Extract the (X, Y) coordinate from the center of the cell holding the provided text.  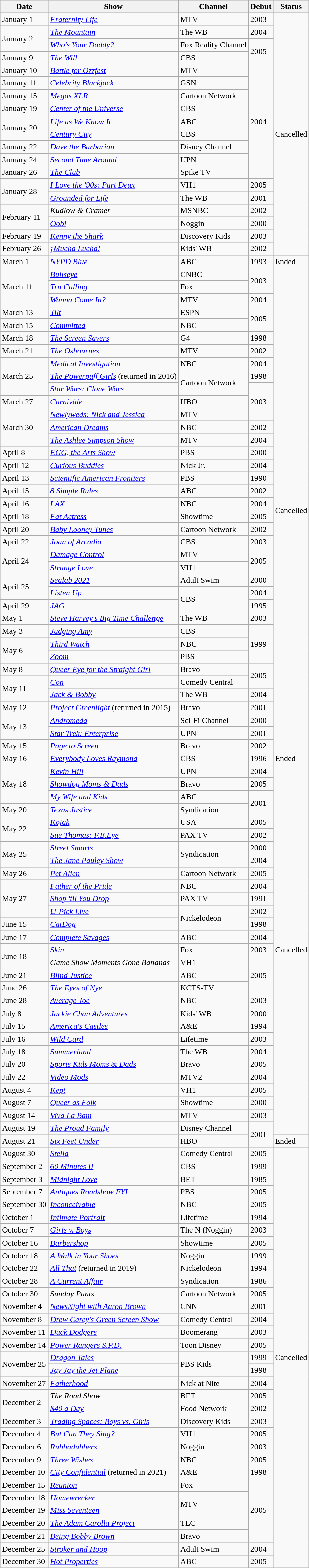
October 18 (24, 1256)
March 11 (24, 287)
Celebrity Blackjack (113, 83)
Duck Dodgers (113, 1332)
1986 (261, 1281)
December 10 (24, 1472)
Father of the Pride (113, 886)
May 26 (24, 873)
Century City (113, 134)
December 3 (24, 1421)
Second Time Around (113, 160)
The Adam Carolla Project (113, 1523)
Street Smarts (113, 848)
The Club (113, 172)
May 22 (24, 829)
April 13 (24, 478)
Bullseye (113, 274)
August 19 (24, 1128)
Queer Eye for the Straight Girl (113, 669)
May 6 (24, 650)
Battle for Ozzfest (113, 70)
Fraternity Life (113, 19)
G4 (213, 338)
May 16 (24, 758)
December 20 (24, 1523)
Wanna Come In? (113, 300)
November 11 (24, 1332)
MSNBC (213, 211)
Rubbadubbers (113, 1447)
Jack & Bobby (113, 695)
Medical Investigation (113, 363)
July 15 (24, 1026)
Trading Spaces: Boys vs. Girls (113, 1421)
1995 (261, 606)
March 13 (24, 312)
The Proud Family (113, 1128)
May 20 (24, 810)
1993 (261, 262)
March 21 (24, 351)
Toon Disney (213, 1345)
May 11 (24, 688)
Sunday Pants (113, 1294)
Con (113, 682)
Showdog Moms & Dads (113, 784)
June 21 (24, 975)
April 20 (24, 529)
The Jane Pauley Show (113, 861)
KCTS-TV (213, 988)
January 10 (24, 70)
1990 (261, 478)
September 3 (24, 1179)
March 27 (24, 402)
May 25 (24, 854)
April 29 (24, 606)
1991 (261, 899)
December 2 (24, 1402)
Jay Jay the Jet Plane (113, 1370)
Committed (113, 325)
October 7 (24, 1230)
November 27 (24, 1383)
Three Wishes (113, 1460)
CNBC (213, 274)
JAG (113, 606)
A Current Affair (113, 1281)
EGG, the Arts Show (113, 453)
May 13 (24, 727)
May 18 (24, 784)
My Wife and Kids (113, 797)
January 26 (24, 172)
December 18 (24, 1498)
March 15 (24, 325)
Wild Card (113, 1039)
Grounded for Life (113, 198)
U-Pick Live (113, 911)
Tilt (113, 312)
May 15 (24, 746)
Homewrecker (113, 1498)
The Screen Savers (113, 338)
Damage Control (113, 554)
Scientific American Frontiers (113, 478)
Star Wars: Clone Wars (113, 389)
Channel (213, 7)
Spike TV (213, 172)
July 18 (24, 1052)
July 22 (24, 1077)
America's Castles (113, 1026)
Skin (113, 950)
Intimate Portrait (113, 1217)
Six Feet Under (113, 1141)
Listen Up (113, 593)
January 11 (24, 83)
Complete Savages (113, 937)
August 30 (24, 1153)
Being Bobby Brown (113, 1536)
Sci-Fi Channel (213, 720)
Star Trek: Enterprise (113, 733)
Kenny the Shark (113, 236)
The Mountain (113, 32)
Dragon Tales (113, 1357)
Center of the Universe (113, 108)
Curious Buddies (113, 465)
April 12 (24, 465)
April 22 (24, 542)
Girls v. Boys (113, 1230)
Oobi (113, 223)
May 1 (24, 618)
Kudlow & Cramer (113, 211)
August 4 (24, 1090)
May 8 (24, 669)
Antiques Roadshow FYI (113, 1192)
January 22 (24, 147)
Who's Your Daddy? (113, 45)
Inconceivable (113, 1205)
Date (24, 7)
November 8 (24, 1319)
December 21 (24, 1536)
September 30 (24, 1205)
October 30 (24, 1294)
Page to Screen (113, 746)
Joan of Arcadia (113, 542)
Kojak (113, 822)
Jackie Chan Adventures (113, 1014)
Hot Properties (113, 1561)
Queer as Folk (113, 1103)
August 14 (24, 1115)
April 8 (24, 453)
$40 a Day (113, 1409)
Life as We Know It (113, 121)
May 3 (24, 631)
September 2 (24, 1166)
Baby Looney Tunes (113, 529)
NYPD Blue (113, 262)
January 28 (24, 192)
Third Watch (113, 644)
Nick at Nite (213, 1383)
Blind Justice (113, 975)
LAX (113, 504)
1985 (261, 1179)
Video Mods (113, 1077)
February 26 (24, 249)
Stella (113, 1153)
PBS Kids (213, 1364)
Andromeda (113, 720)
The Will (113, 58)
March 18 (24, 338)
1996 (261, 758)
But Can They Sing? (113, 1434)
July 8 (24, 1014)
December 6 (24, 1447)
8 Simple Rules (113, 491)
March 30 (24, 427)
April 16 (24, 504)
May 27 (24, 899)
Reunion (113, 1485)
Kept (113, 1090)
October 16 (24, 1243)
September 7 (24, 1192)
January 2 (24, 39)
Drew Carey's Green Screen Show (113, 1319)
Sue Thomas: F.B.Eye (113, 835)
Stroker and Hoop (113, 1549)
Boomerang (213, 1332)
The Ashlee Simpson Show (113, 440)
March 1 (24, 262)
January 1 (24, 19)
Show (113, 7)
ESPN (213, 312)
60 Minutes II (113, 1166)
The Road Show (113, 1396)
April 15 (24, 491)
Fox Reality Channel (213, 45)
July 16 (24, 1039)
A Walk in Your Shoes (113, 1256)
Average Joe (113, 1001)
August 21 (24, 1141)
Dave the Barbarian (113, 147)
May 12 (24, 707)
Newlyweds: Nick and Jessica (113, 415)
June 28 (24, 1001)
GSN (213, 83)
November 25 (24, 1364)
American Dreams (113, 427)
Pet Alien (113, 873)
Nick Jr. (213, 465)
Tru Calling (113, 287)
Kevin Hill (113, 771)
Viva La Bam (113, 1115)
June 17 (24, 937)
Zoom (113, 657)
December 30 (24, 1561)
USA (213, 822)
Power Rangers S.P.D. (113, 1345)
Miss Seventeen (113, 1510)
October 22 (24, 1268)
The Eyes of Nye (113, 988)
¡Mucha Lucha! (113, 249)
MTV2 (213, 1077)
The N (Noggin) (213, 1230)
January 20 (24, 128)
October 1 (24, 1217)
December 15 (24, 1485)
August 7 (24, 1103)
Project Greenlight (returned in 2015) (113, 707)
Shop 'til You Drop (113, 899)
I Love the '90s: Part Deux (113, 185)
NewsNight with Aaron Brown (113, 1306)
December 4 (24, 1434)
Game Show Moments Gone Bananas (113, 962)
October 28 (24, 1281)
January 15 (24, 96)
All That (returned in 2019) (113, 1268)
November 4 (24, 1306)
Judging Amy (113, 631)
December 19 (24, 1510)
December 25 (24, 1549)
February 11 (24, 217)
June 15 (24, 924)
Fatherhood (113, 1383)
City Confidential (returned in 2021) (113, 1472)
March 25 (24, 376)
Sealab 2021 (113, 580)
Fat Actress (113, 516)
Strange Love (113, 568)
November 14 (24, 1345)
Steve Harvey's Big Time Challenge (113, 618)
Everybody Loves Raymond (113, 758)
June 18 (24, 956)
January 24 (24, 160)
Midnight Love (113, 1179)
TLC (213, 1523)
CNN (213, 1306)
June 26 (24, 988)
The Osbournes (113, 351)
April 25 (24, 587)
February 19 (24, 236)
April 18 (24, 516)
Megas XLR (113, 96)
April 24 (24, 561)
Carnivàle (113, 402)
CatDog (113, 924)
Status (291, 7)
January 19 (24, 108)
Food Network (213, 1409)
Texas Justice (113, 810)
Summerland (113, 1052)
The Powerpuff Girls (returned in 2016) (113, 376)
January 9 (24, 58)
Debut (261, 7)
July 20 (24, 1064)
Sports Kids Moms & Dads (113, 1064)
December 9 (24, 1460)
Barbershop (113, 1243)
